Search for the cell housing the specified text and yield its (X, Y) center coordinate. 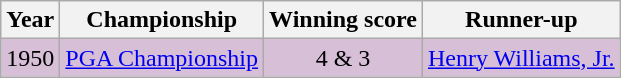
4 & 3 (344, 58)
PGA Championship (162, 58)
Henry Williams, Jr. (521, 58)
Runner-up (521, 20)
Year (30, 20)
Championship (162, 20)
1950 (30, 58)
Winning score (344, 20)
